From the cell containing the given text, extract its center point as [x, y] coordinate. 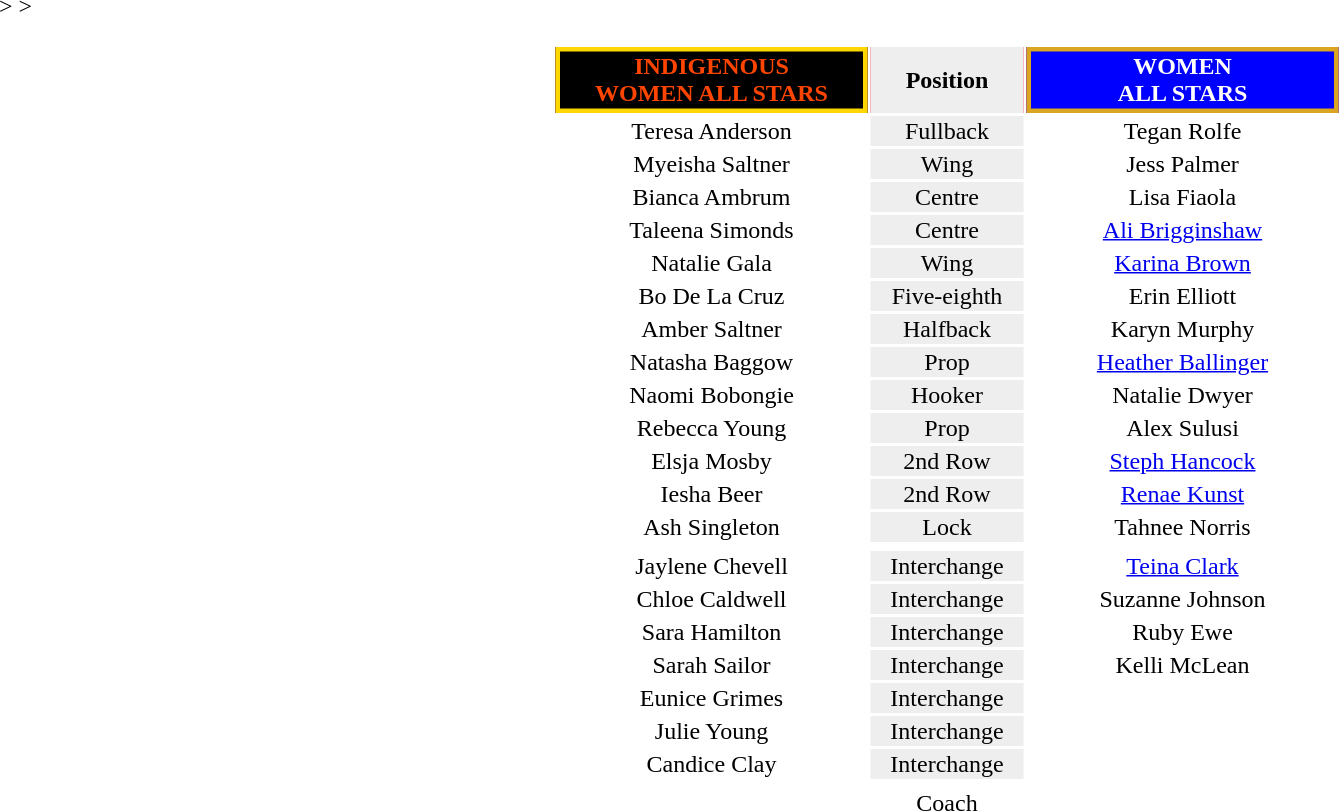
Karina Brown [1182, 263]
Iesha Beer [712, 494]
Ash Singleton [712, 527]
Suzanne Johnson [1182, 599]
Kelli McLean [1182, 665]
Ruby Ewe [1182, 632]
Jaylene Chevell [712, 566]
Fullback [946, 131]
Julie Young [712, 731]
Lisa Fiaola [1182, 197]
Bianca Ambrum [712, 197]
Alex Sulusi [1182, 428]
Tahnee Norris [1182, 527]
Teina Clark [1182, 566]
Natalie Dwyer [1182, 395]
Eunice Grimes [712, 698]
Sarah Sailor [712, 665]
Hooker [946, 395]
Chloe Caldwell [712, 599]
Teresa Anderson [712, 131]
Halfback [946, 329]
Natasha Baggow [712, 362]
Elsja Mosby [712, 461]
Rebecca Young [712, 428]
Natalie Gala [712, 263]
Taleena Simonds [712, 230]
INDIGENOUSWOMEN ALL STARS [712, 80]
Tegan Rolfe [1182, 131]
Five-eighth [946, 296]
Bo De La Cruz [712, 296]
Candice Clay [712, 764]
Lock [946, 527]
Steph Hancock [1182, 461]
Erin Elliott [1182, 296]
Karyn Murphy [1182, 329]
Naomi Bobongie [712, 395]
Renae Kunst [1182, 494]
Jess Palmer [1182, 164]
WOMENALL STARS [1182, 80]
Amber Saltner [712, 329]
Myeisha Saltner [712, 164]
Ali Brigginshaw [1182, 230]
Heather Ballinger [1182, 362]
Sara Hamilton [712, 632]
Position [946, 80]
